Provide the [X, Y] coordinate of the cell's center where the given text is located.  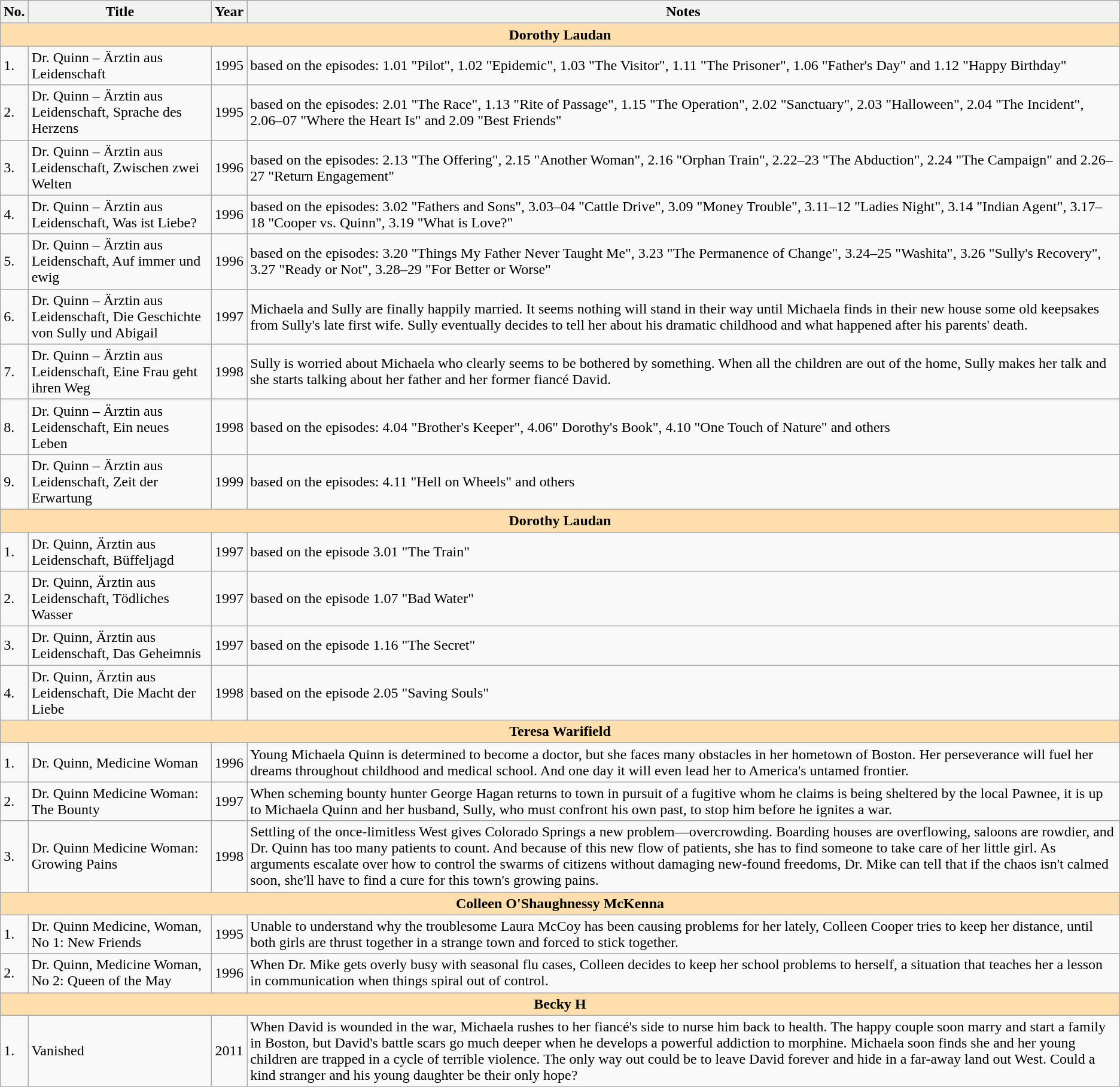
Dr. Quinn, Medicine Woman, No 2: Queen of the May [120, 973]
Dr. Quinn – Ärztin aus Leidenschaft, Was ist Liebe? [120, 214]
7. [14, 372]
based on the episode 1.16 "The Secret" [683, 646]
Dr. Quinn, Medicine Woman [120, 762]
based on the episodes: 1.01 "Pilot", 1.02 "Epidemic", 1.03 "The Visitor", 1.11 "The Prisoner", 1.06 "Father's Day" and 1.12 "Happy Birthday" [683, 66]
Dr. Quinn Medicine Woman: Growing Pains [120, 857]
8. [14, 427]
based on the episode 2.05 "Saving Souls" [683, 693]
based on the episode 3.01 "The Train" [683, 552]
No. [14, 12]
based on the episodes: 4.11 "Hell on Wheels" and others [683, 482]
Dr. Quinn – Ärztin aus Leidenschaft, Ein neues Leben [120, 427]
based on the episodes: 4.04 "Brother's Keeper", 4.06" Dorothy's Book", 4.10 "One Touch of Nature" and others [683, 427]
Dr. Quinn – Ärztin aus Leidenschaft, Eine Frau geht ihren Weg [120, 372]
based on the episode 1.07 "Bad Water" [683, 599]
5. [14, 261]
Dr. Quinn – Ärztin aus Leidenschaft [120, 66]
Notes [683, 12]
Dr. Quinn, Ärztin aus Leidenschaft, Die Macht der Liebe [120, 693]
Dr. Quinn Medicine Woman: The Bounty [120, 802]
9. [14, 482]
Title [120, 12]
Year [230, 12]
Dr. Quinn – Ärztin aus Leidenschaft, Die Geschichte von Sully und Abigail [120, 316]
Dr. Quinn – Ärztin aus Leidenschaft, Zwischen zwei Welten [120, 168]
Vanished [120, 1051]
Dr. Quinn, Ärztin aus Leidenschaft, Das Geheimnis [120, 646]
Dr. Quinn, Ärztin aus Leidenschaft, Tödliches Wasser [120, 599]
Dr. Quinn – Ärztin aus Leidenschaft, Sprache des Herzens [120, 112]
Dr. Quinn, Ärztin aus Leidenschaft, Büffeljagd [120, 552]
2011 [230, 1051]
Dr. Quinn Medicine, Woman, No 1: New Friends [120, 934]
Teresa Warifield [560, 732]
Becky H [560, 1004]
Dr. Quinn – Ärztin aus Leidenschaft, Auf immer und ewig [120, 261]
Dr. Quinn – Ärztin aus Leidenschaft, Zeit der Erwartung [120, 482]
Colleen O'Shaughnessy McKenna [560, 903]
6. [14, 316]
1999 [230, 482]
